Pinpoint the cell where the given text exists, returning its (X, Y) midpoint coordinate. 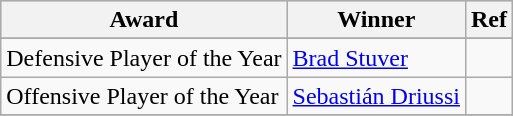
Winner (376, 20)
Brad Stuver (376, 58)
Defensive Player of the Year (144, 58)
Offensive Player of the Year (144, 96)
Award (144, 20)
Sebastián Driussi (376, 96)
Ref (488, 20)
